Search for the cell housing the specified text and yield its [X, Y] center coordinate. 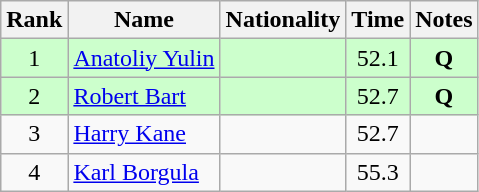
3 [34, 134]
55.3 [378, 172]
Name [144, 20]
4 [34, 172]
52.1 [378, 58]
Harry Kane [144, 134]
Nationality [283, 20]
Robert Bart [144, 96]
2 [34, 96]
Time [378, 20]
Karl Borgula [144, 172]
Rank [34, 20]
Notes [444, 20]
Anatoliy Yulin [144, 58]
1 [34, 58]
